Output the [x, y] coordinate of the center of the cell containing the given text.  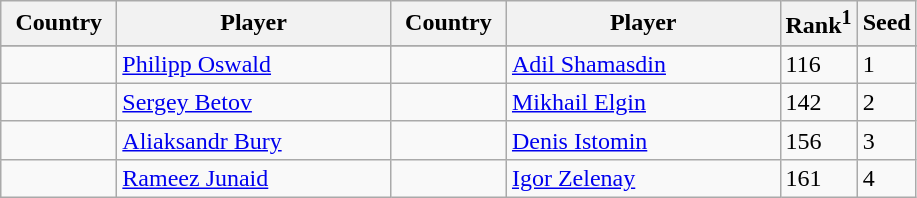
Rank1 [818, 24]
Igor Zelenay [643, 178]
Seed [886, 24]
Sergey Betov [254, 102]
Aliaksandr Bury [254, 140]
2 [886, 102]
Philipp Oswald [254, 64]
Denis Istomin [643, 140]
4 [886, 178]
1 [886, 64]
Adil Shamasdin [643, 64]
Mikhail Elgin [643, 102]
142 [818, 102]
3 [886, 140]
116 [818, 64]
156 [818, 140]
161 [818, 178]
Rameez Junaid [254, 178]
